Identify which cell holds the provided text, then report its (X, Y) central coordinate. 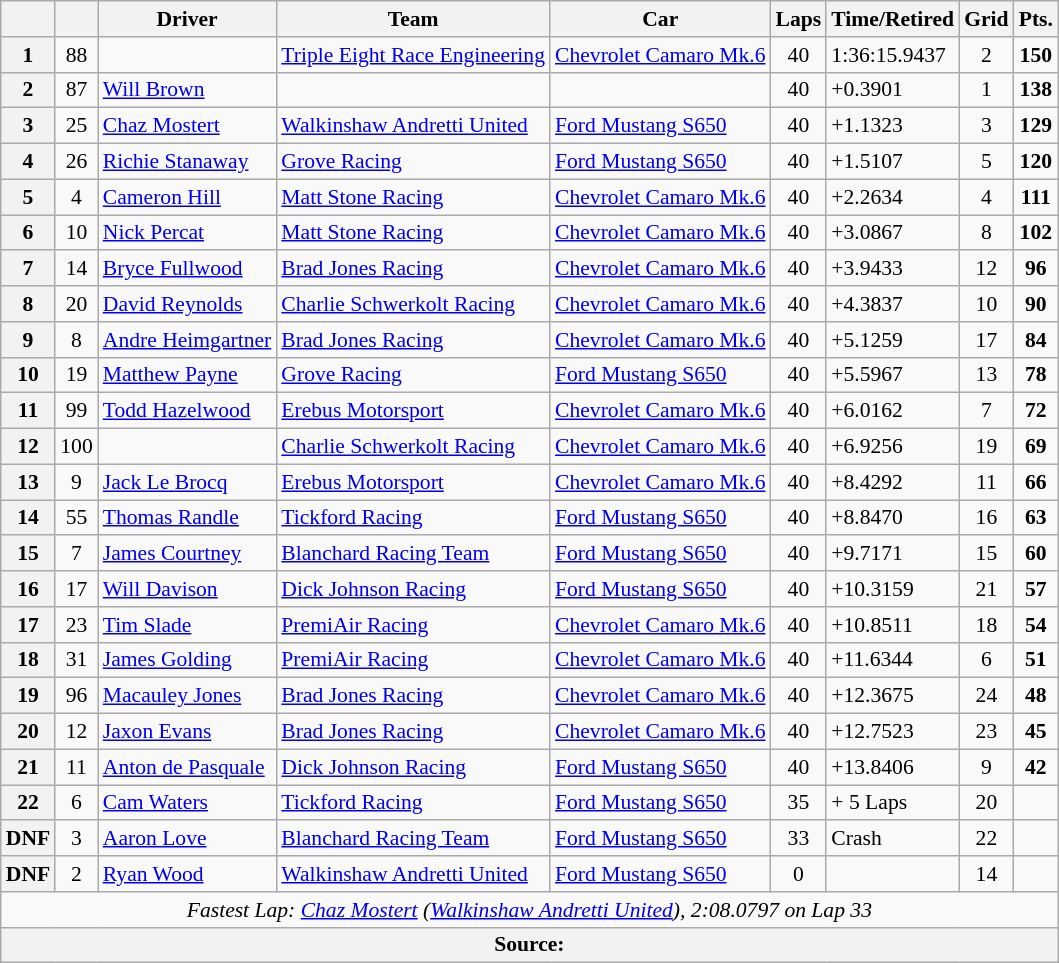
Anton de Pasquale (188, 767)
Chaz Mostert (188, 126)
87 (76, 90)
Time/Retired (892, 19)
88 (76, 55)
33 (799, 839)
Ryan Wood (188, 874)
90 (1036, 304)
102 (1036, 233)
Team (413, 19)
Matthew Payne (188, 375)
+3.9433 (892, 269)
+12.3675 (892, 696)
Jack Le Brocq (188, 482)
42 (1036, 767)
James Courtney (188, 554)
Triple Eight Race Engineering (413, 55)
60 (1036, 554)
+8.4292 (892, 482)
26 (76, 162)
Will Davison (188, 589)
+11.6344 (892, 660)
48 (1036, 696)
Car (660, 19)
+12.7523 (892, 732)
31 (76, 660)
Source: (530, 945)
+6.9256 (892, 447)
Grid (986, 19)
Bryce Fullwood (188, 269)
0 (799, 874)
+4.3837 (892, 304)
+8.8470 (892, 518)
120 (1036, 162)
150 (1036, 55)
69 (1036, 447)
Crash (892, 839)
James Golding (188, 660)
84 (1036, 340)
78 (1036, 375)
Richie Stanaway (188, 162)
Fastest Lap: Chaz Mostert (Walkinshaw Andretti United), 2:08.0797 on Lap 33 (530, 910)
Pts. (1036, 19)
25 (76, 126)
+10.3159 (892, 589)
+1.1323 (892, 126)
Driver (188, 19)
Tim Slade (188, 625)
54 (1036, 625)
24 (986, 696)
111 (1036, 197)
100 (76, 447)
Cameron Hill (188, 197)
+0.3901 (892, 90)
Macauley Jones (188, 696)
Laps (799, 19)
35 (799, 803)
+3.0867 (892, 233)
David Reynolds (188, 304)
+ 5 Laps (892, 803)
+5.1259 (892, 340)
63 (1036, 518)
Cam Waters (188, 803)
+1.5107 (892, 162)
+2.2634 (892, 197)
66 (1036, 482)
57 (1036, 589)
Andre Heimgartner (188, 340)
129 (1036, 126)
Thomas Randle (188, 518)
+10.8511 (892, 625)
+13.8406 (892, 767)
Will Brown (188, 90)
+5.5967 (892, 375)
51 (1036, 660)
+9.7171 (892, 554)
+6.0162 (892, 411)
138 (1036, 90)
99 (76, 411)
Todd Hazelwood (188, 411)
72 (1036, 411)
45 (1036, 732)
1:36:15.9437 (892, 55)
Aaron Love (188, 839)
Nick Percat (188, 233)
Jaxon Evans (188, 732)
55 (76, 518)
